Locate the cell with the specified text and output its [x, y] center coordinate. 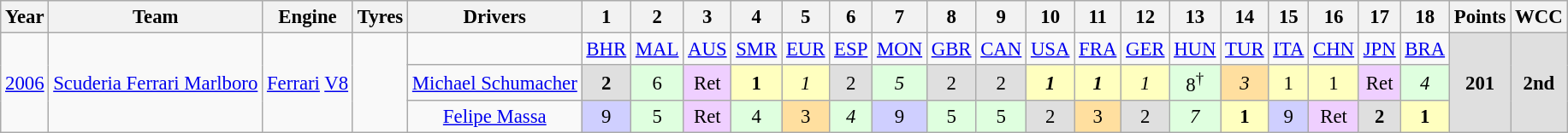
Drivers [495, 17]
14 [1245, 17]
TUR [1245, 49]
201 [1480, 84]
18 [1425, 17]
2nd [1539, 84]
EUR [806, 49]
ITA [1288, 49]
Points [1480, 17]
8† [1195, 83]
11 [1098, 17]
MAL [657, 49]
8 [951, 17]
WCC [1539, 17]
Team [156, 17]
HUN [1195, 49]
2006 [25, 84]
CAN [1001, 49]
SMR [756, 49]
16 [1334, 17]
Scuderia Ferrari Marlboro [156, 84]
15 [1288, 17]
USA [1050, 49]
Michael Schumacher [495, 83]
Ferrari V8 [308, 84]
12 [1145, 17]
AUS [707, 49]
Year [25, 17]
GBR [951, 49]
CHN [1334, 49]
JPN [1379, 49]
Tyres [380, 17]
BHR [606, 49]
ESP [851, 49]
MON [900, 49]
FRA [1098, 49]
BRA [1425, 49]
13 [1195, 17]
GER [1145, 49]
Engine [308, 17]
10 [1050, 17]
Felipe Massa [495, 117]
17 [1379, 17]
